Identify which cell holds the provided text, then report its (X, Y) central coordinate. 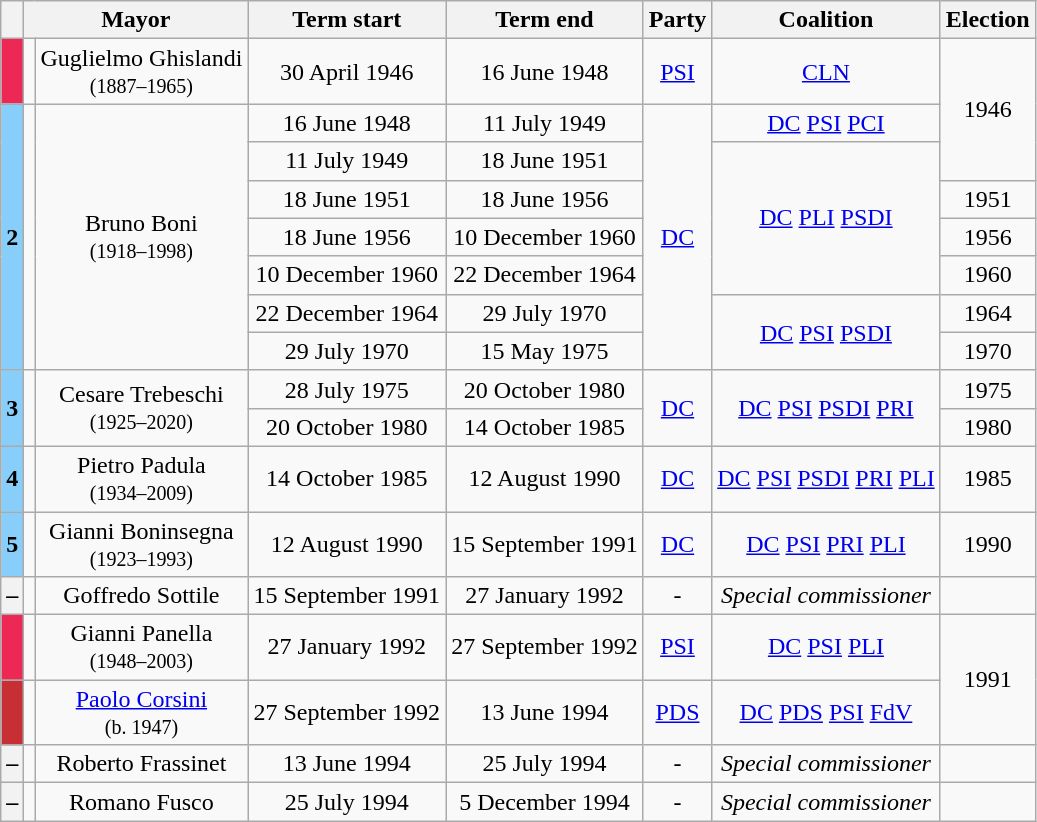
DC PSI PSDI PRI (826, 408)
CLN (826, 72)
Term start (347, 20)
Paolo Corsini(b. 1947) (142, 712)
DC PSI PSDI PRI PLI (826, 478)
DC PSI PSDI (826, 332)
Election (988, 20)
5 December 1994 (545, 802)
DC PDS PSI FdV (826, 712)
15 May 1975 (545, 351)
1975 (988, 389)
Gianni Panella(1948–2003) (142, 648)
Romano Fusco (142, 802)
1980 (988, 427)
Bruno Boni(1918–1998) (142, 237)
PDS (677, 712)
28 July 1975 (347, 389)
5 (12, 544)
1951 (988, 199)
3 (12, 408)
Gianni Boninsegna(1923–1993) (142, 544)
Pietro Padula(1934–2009) (142, 478)
1970 (988, 351)
Roberto Frassinet (142, 764)
1946 (988, 110)
1960 (988, 275)
DC PSI PLI (826, 648)
Coalition (826, 20)
DC PLI PSDI (826, 218)
1991 (988, 680)
1985 (988, 478)
DC PSI PCI (826, 123)
DC PSI PRI PLI (826, 544)
Term end (545, 20)
Cesare Trebeschi(1925–2020) (142, 408)
2 (12, 237)
1956 (988, 237)
Party (677, 20)
Guglielmo Ghislandi(1887–1965) (142, 72)
4 (12, 478)
1964 (988, 313)
1990 (988, 544)
Goffredo Sottile (142, 596)
Mayor (136, 20)
30 April 1946 (347, 72)
